Return [X, Y] of the center of cell containing provided text 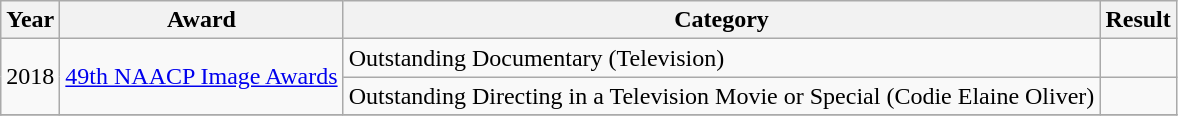
Outstanding Directing in a Television Movie or Special (Codie Elaine Oliver) [722, 96]
Outstanding Documentary (Television) [722, 58]
Result [1138, 20]
2018 [30, 77]
Year [30, 20]
49th NAACP Image Awards [202, 77]
Category [722, 20]
Award [202, 20]
